Extract the (X, Y) coordinate from the center of the cell holding the provided text.  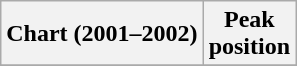
Chart (2001–2002) (102, 34)
Peakposition (249, 34)
